Pinpoint the cell where the given text exists, returning its (x, y) midpoint coordinate. 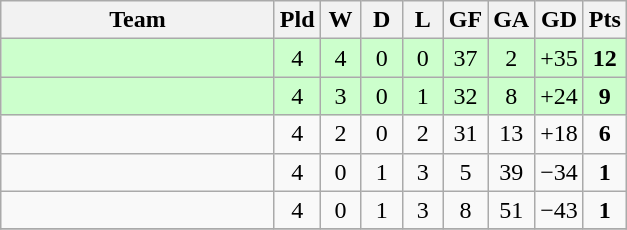
6 (604, 134)
GF (465, 20)
39 (512, 172)
37 (465, 58)
+18 (560, 134)
12 (604, 58)
−43 (560, 210)
9 (604, 96)
D (382, 20)
5 (465, 172)
GD (560, 20)
Pts (604, 20)
Pld (297, 20)
−34 (560, 172)
GA (512, 20)
51 (512, 210)
31 (465, 134)
W (340, 20)
32 (465, 96)
Team (138, 20)
+24 (560, 96)
13 (512, 134)
+35 (560, 58)
L (422, 20)
